Return [x, y] of the center of cell containing provided text 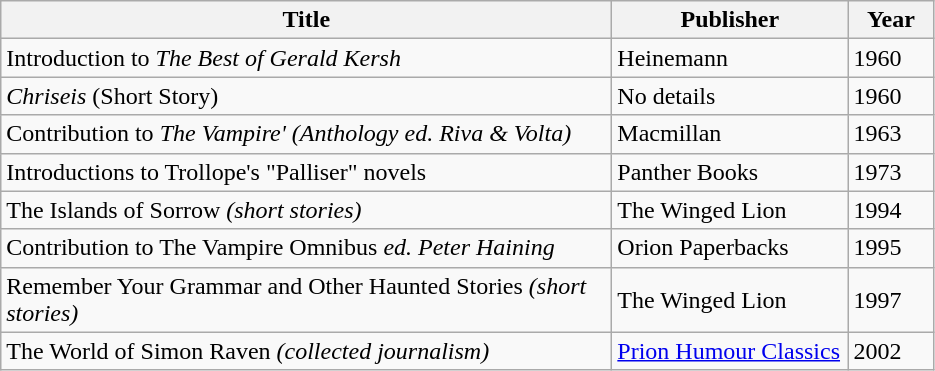
Contribution to The Vampire' (Anthology ed. Riva & Volta) [306, 134]
Chriseis (Short Story) [306, 96]
Year [891, 20]
Introduction to The Best of Gerald Kersh [306, 58]
1963 [891, 134]
Remember Your Grammar and Other Haunted Stories (short stories) [306, 300]
1995 [891, 248]
Orion Paperbacks [730, 248]
The World of Simon Raven (collected journalism) [306, 351]
Contribution to The Vampire Omnibus ed. Peter Haining [306, 248]
Panther Books [730, 172]
1973 [891, 172]
2002 [891, 351]
Heinemann [730, 58]
1997 [891, 300]
Publisher [730, 20]
Prion Humour Classics [730, 351]
Title [306, 20]
Macmillan [730, 134]
No details [730, 96]
1994 [891, 210]
The Islands of Sorrow (short stories) [306, 210]
Introductions to Trollope's "Palliser" novels [306, 172]
